Locate the cell with the specified text and output its [x, y] center coordinate. 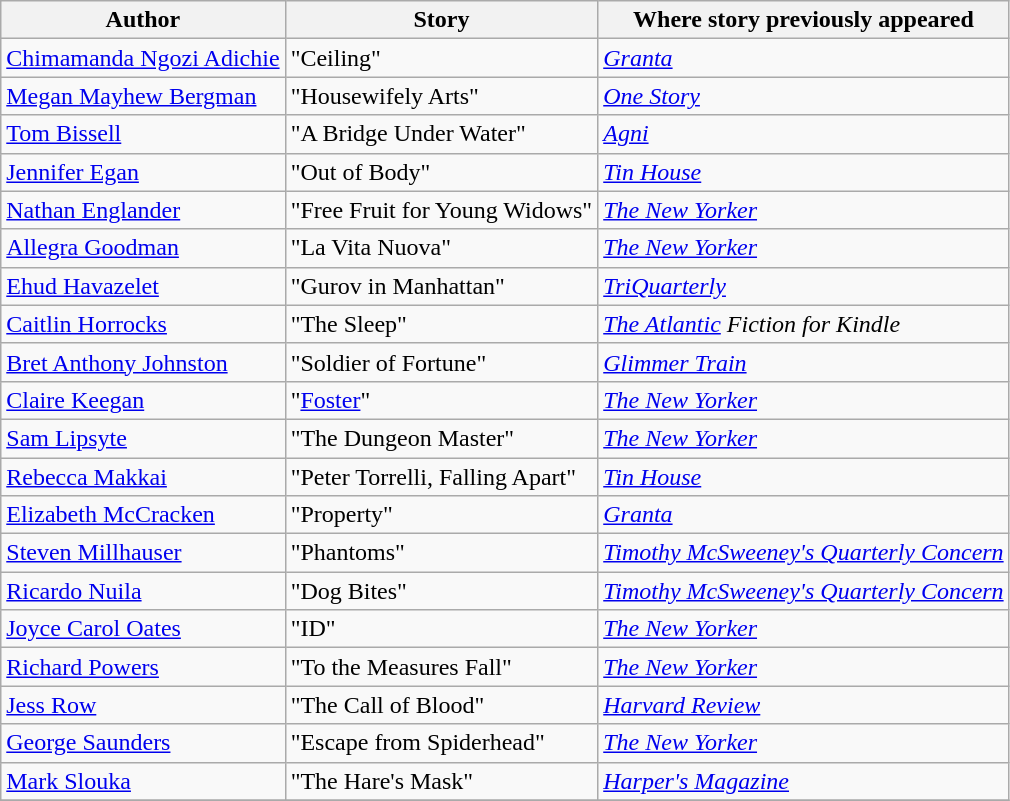
George Saunders [143, 743]
Caitlin Horrocks [143, 324]
"To the Measures Fall" [442, 667]
Jess Row [143, 705]
Jennifer Egan [143, 172]
Agni [804, 134]
The Atlantic Fiction for Kindle [804, 324]
Ehud Havazelet [143, 286]
Claire Keegan [143, 400]
Harvard Review [804, 705]
Megan Mayhew Bergman [143, 96]
Richard Powers [143, 667]
"The Sleep" [442, 324]
"Ceiling" [442, 58]
"La Vita Nuova" [442, 248]
Sam Lipsyte [143, 438]
Elizabeth McCracken [143, 515]
"Free Fruit for Young Widows" [442, 210]
Chimamanda Ngozi Adichie [143, 58]
TriQuarterly [804, 286]
One Story [804, 96]
"Escape from Spiderhead" [442, 743]
"The Call of Blood" [442, 705]
"Phantoms" [442, 553]
Harper's Magazine [804, 781]
Where story previously appeared [804, 20]
"The Dungeon Master" [442, 438]
"The Hare's Mask" [442, 781]
Tom Bissell [143, 134]
"Soldier of Fortune" [442, 362]
Mark Slouka [143, 781]
Bret Anthony Johnston [143, 362]
"Housewifely Arts" [442, 96]
"Gurov in Manhattan" [442, 286]
"Peter Torrelli, Falling Apart" [442, 477]
Joyce Carol Oates [143, 629]
"Out of Body" [442, 172]
"ID" [442, 629]
Author [143, 20]
Nathan Englander [143, 210]
"Foster" [442, 400]
Rebecca Makkai [143, 477]
Story [442, 20]
"Dog Bites" [442, 591]
"Property" [442, 515]
Ricardo Nuila [143, 591]
Glimmer Train [804, 362]
Steven Millhauser [143, 553]
Allegra Goodman [143, 248]
"A Bridge Under Water" [442, 134]
